Locate the cell with the specified text and output its (x, y) center coordinate. 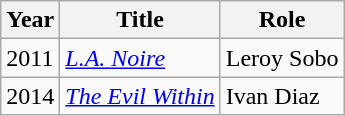
Year (30, 20)
2014 (30, 96)
Role (282, 20)
Leroy Sobo (282, 58)
Title (140, 20)
2011 (30, 58)
The Evil Within (140, 96)
L.A. Noire (140, 58)
Ivan Diaz (282, 96)
